Search for the cell housing the specified text and yield its (x, y) center coordinate. 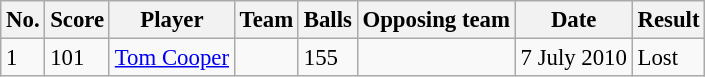
Lost (668, 58)
Team (266, 20)
Score (78, 20)
Opposing team (436, 20)
7 July 2010 (574, 58)
Player (172, 20)
155 (328, 58)
1 (23, 58)
Result (668, 20)
No. (23, 20)
Tom Cooper (172, 58)
Balls (328, 20)
101 (78, 58)
Date (574, 20)
